Output the (X, Y) coordinate of the center of the cell containing the given text.  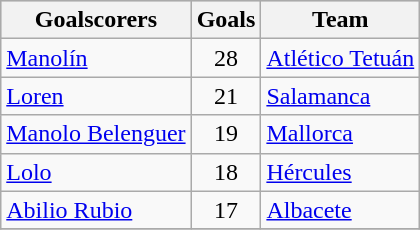
Lolo (96, 172)
28 (226, 58)
Goalscorers (96, 20)
Atlético Tetuán (340, 58)
Salamanca (340, 96)
Albacete (340, 210)
Mallorca (340, 134)
Loren (96, 96)
Goals (226, 20)
Hércules (340, 172)
Manolo Belenguer (96, 134)
18 (226, 172)
Manolín (96, 58)
17 (226, 210)
Abilio Rubio (96, 210)
21 (226, 96)
Team (340, 20)
19 (226, 134)
